From the cell containing the given text, extract its center point as (x, y) coordinate. 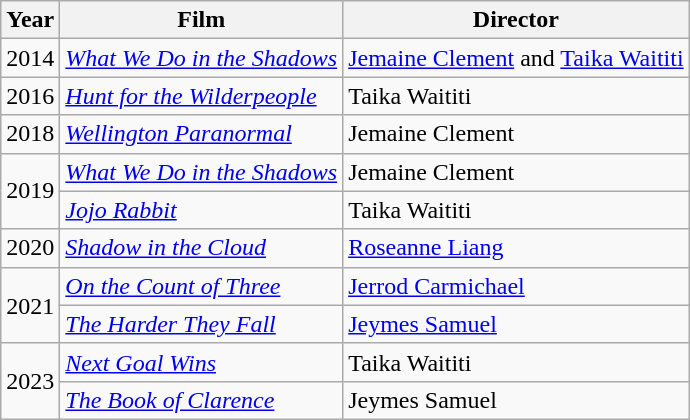
Jerrod Carmichael (516, 286)
Jojo Rabbit (202, 210)
Director (516, 20)
On the Count of Three (202, 286)
2018 (30, 134)
Year (30, 20)
Film (202, 20)
Hunt for the Wilderpeople (202, 96)
2016 (30, 96)
2023 (30, 381)
2014 (30, 58)
2021 (30, 305)
Wellington Paranormal (202, 134)
2020 (30, 248)
Jemaine Clement and Taika Waititi (516, 58)
Next Goal Wins (202, 362)
Roseanne Liang (516, 248)
The Harder They Fall (202, 324)
Shadow in the Cloud (202, 248)
2019 (30, 191)
The Book of Clarence (202, 400)
